Extract the (X, Y) coordinate from the center of the cell holding the provided text.  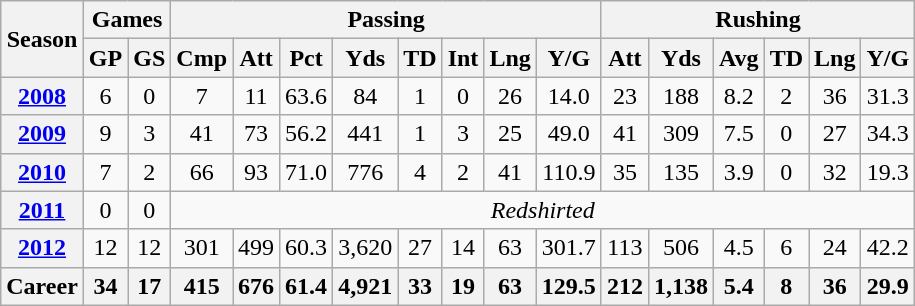
71.0 (306, 172)
8 (786, 286)
Pct (306, 58)
14 (463, 248)
29.9 (888, 286)
61.4 (306, 286)
7.5 (738, 134)
309 (680, 134)
66 (202, 172)
2011 (42, 210)
2009 (42, 134)
Rushing (758, 20)
25 (510, 134)
34 (105, 286)
Int (463, 58)
2010 (42, 172)
3.9 (738, 172)
84 (366, 96)
42.2 (888, 248)
24 (835, 248)
188 (680, 96)
5.4 (738, 286)
3,620 (366, 248)
31.3 (888, 96)
73 (256, 134)
129.5 (568, 286)
23 (624, 96)
8.2 (738, 96)
4,921 (366, 286)
9 (105, 134)
35 (624, 172)
2008 (42, 96)
49.0 (568, 134)
19.3 (888, 172)
19 (463, 286)
11 (256, 96)
676 (256, 286)
110.9 (568, 172)
2012 (42, 248)
212 (624, 286)
4 (420, 172)
4.5 (738, 248)
56.2 (306, 134)
441 (366, 134)
301 (202, 248)
1,138 (680, 286)
26 (510, 96)
113 (624, 248)
Season (42, 39)
301.7 (568, 248)
506 (680, 248)
60.3 (306, 248)
Passing (386, 20)
GP (105, 58)
415 (202, 286)
Avg (738, 58)
34.3 (888, 134)
14.0 (568, 96)
Cmp (202, 58)
32 (835, 172)
135 (680, 172)
93 (256, 172)
Career (42, 286)
GS (150, 58)
Redshirted (543, 210)
499 (256, 248)
776 (366, 172)
63.6 (306, 96)
17 (150, 286)
33 (420, 286)
Games (126, 20)
